Find where the given text appears and provide that cell's center as (x, y) coordinate. 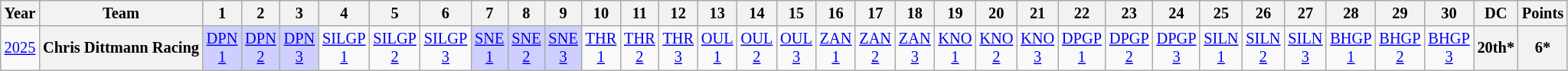
ZAN2 (875, 48)
3 (299, 13)
30 (1449, 13)
6* (1543, 48)
ZAN1 (836, 48)
SILN1 (1220, 48)
27 (1305, 13)
KNO1 (955, 48)
THR3 (678, 48)
21 (1037, 13)
OUL1 (717, 48)
Chris Dittmann Racing (121, 48)
17 (875, 13)
2 (260, 13)
7 (489, 13)
DPN2 (260, 48)
18 (915, 13)
ZAN3 (915, 48)
20th* (1496, 48)
Team (121, 13)
OUL2 (757, 48)
Year (20, 13)
BHGP2 (1400, 48)
BHGP3 (1449, 48)
22 (1082, 13)
2025 (20, 48)
25 (1220, 13)
DPN1 (222, 48)
SNE2 (526, 48)
SILN2 (1263, 48)
KNO2 (996, 48)
24 (1177, 13)
19 (955, 13)
KNO3 (1037, 48)
12 (678, 13)
DPN3 (299, 48)
DC (1496, 13)
SNE1 (489, 48)
OUL3 (796, 48)
9 (563, 13)
4 (344, 13)
Points (1543, 13)
DPGP1 (1082, 48)
13 (717, 13)
11 (639, 13)
26 (1263, 13)
DPGP3 (1177, 48)
SILGP1 (344, 48)
SILGP2 (394, 48)
10 (601, 13)
SILN3 (1305, 48)
15 (796, 13)
DPGP2 (1129, 48)
28 (1351, 13)
20 (996, 13)
8 (526, 13)
6 (446, 13)
SILGP3 (446, 48)
1 (222, 13)
BHGP1 (1351, 48)
29 (1400, 13)
THR2 (639, 48)
14 (757, 13)
23 (1129, 13)
5 (394, 13)
SNE3 (563, 48)
THR1 (601, 48)
16 (836, 13)
